Return the [x, y] coordinate for the center point of the cell that contains the specified text.  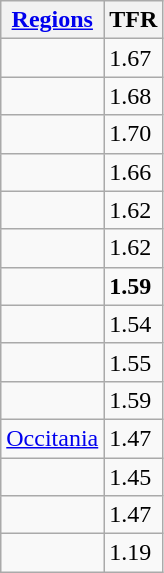
1.68 [134, 96]
1.67 [134, 58]
1.54 [134, 324]
1.70 [134, 134]
TFR [134, 20]
Occitania [52, 438]
1.19 [134, 553]
1.45 [134, 477]
Regions [52, 20]
1.55 [134, 362]
1.66 [134, 172]
